Pinpoint the cell where the given text exists, returning its (X, Y) midpoint coordinate. 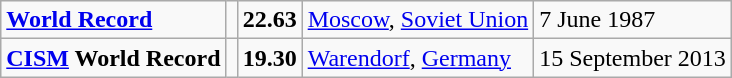
Moscow, Soviet Union (418, 20)
22.63 (270, 20)
Warendorf, Germany (418, 58)
15 September 2013 (633, 58)
World Record (114, 20)
CISM World Record (114, 58)
7 June 1987 (633, 20)
19.30 (270, 58)
